From the cell containing the given text, extract its center point as (X, Y) coordinate. 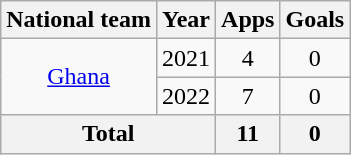
2021 (186, 58)
Total (108, 134)
2022 (186, 96)
National team (79, 20)
Year (186, 20)
Goals (315, 20)
11 (248, 134)
4 (248, 58)
Ghana (79, 77)
7 (248, 96)
Apps (248, 20)
